Detect which cell encompasses the target text, then output its [x, y] center coordinate. 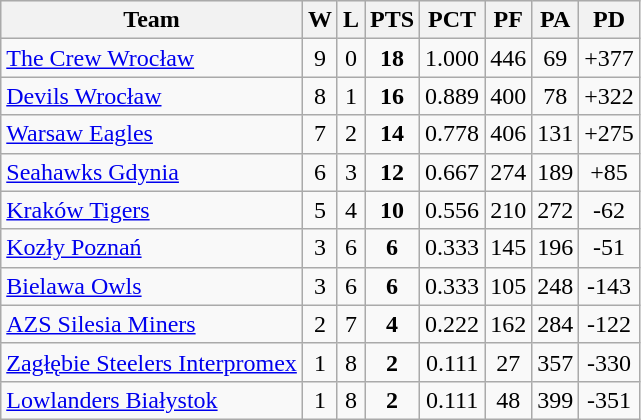
PA [556, 20]
9 [320, 58]
+377 [610, 58]
Kozły Poznań [152, 248]
-62 [610, 210]
357 [556, 362]
274 [508, 172]
0.889 [452, 96]
AZS Silesia Miners [152, 324]
446 [508, 58]
272 [556, 210]
-143 [610, 286]
-51 [610, 248]
1.000 [452, 58]
+85 [610, 172]
PD [610, 20]
Seahawks Gdynia [152, 172]
+275 [610, 134]
189 [556, 172]
14 [392, 134]
48 [508, 400]
27 [508, 362]
196 [556, 248]
105 [508, 286]
PCT [452, 20]
-122 [610, 324]
12 [392, 172]
0.667 [452, 172]
PTS [392, 20]
0.778 [452, 134]
L [350, 20]
145 [508, 248]
-351 [610, 400]
+322 [610, 96]
400 [508, 96]
W [320, 20]
Zagłębie Steelers Interpromex [152, 362]
Warsaw Eagles [152, 134]
69 [556, 58]
5 [320, 210]
406 [508, 134]
Team [152, 20]
0.222 [452, 324]
131 [556, 134]
16 [392, 96]
0 [350, 58]
Bielawa Owls [152, 286]
0.556 [452, 210]
248 [556, 286]
Lowlanders Białystok [152, 400]
PF [508, 20]
284 [556, 324]
-330 [610, 362]
162 [508, 324]
The Crew Wrocław [152, 58]
10 [392, 210]
18 [392, 58]
Devils Wrocław [152, 96]
Kraków Tigers [152, 210]
210 [508, 210]
399 [556, 400]
78 [556, 96]
